Output the [X, Y] coordinate of the center of the cell containing the given text.  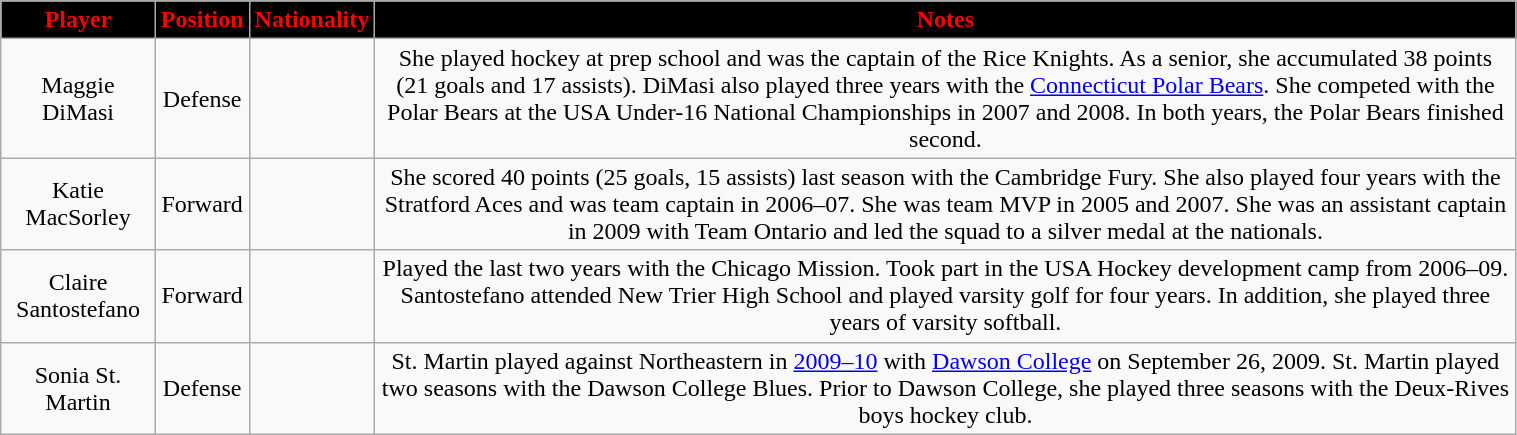
Player [78, 20]
Position [202, 20]
Katie MacSorley [78, 204]
Claire Santostefano [78, 296]
Maggie DiMasi [78, 98]
Nationality [312, 20]
Sonia St. Martin [78, 388]
Notes [946, 20]
